For the text-containing cell, return its midpoint in [X, Y] coordinate format. 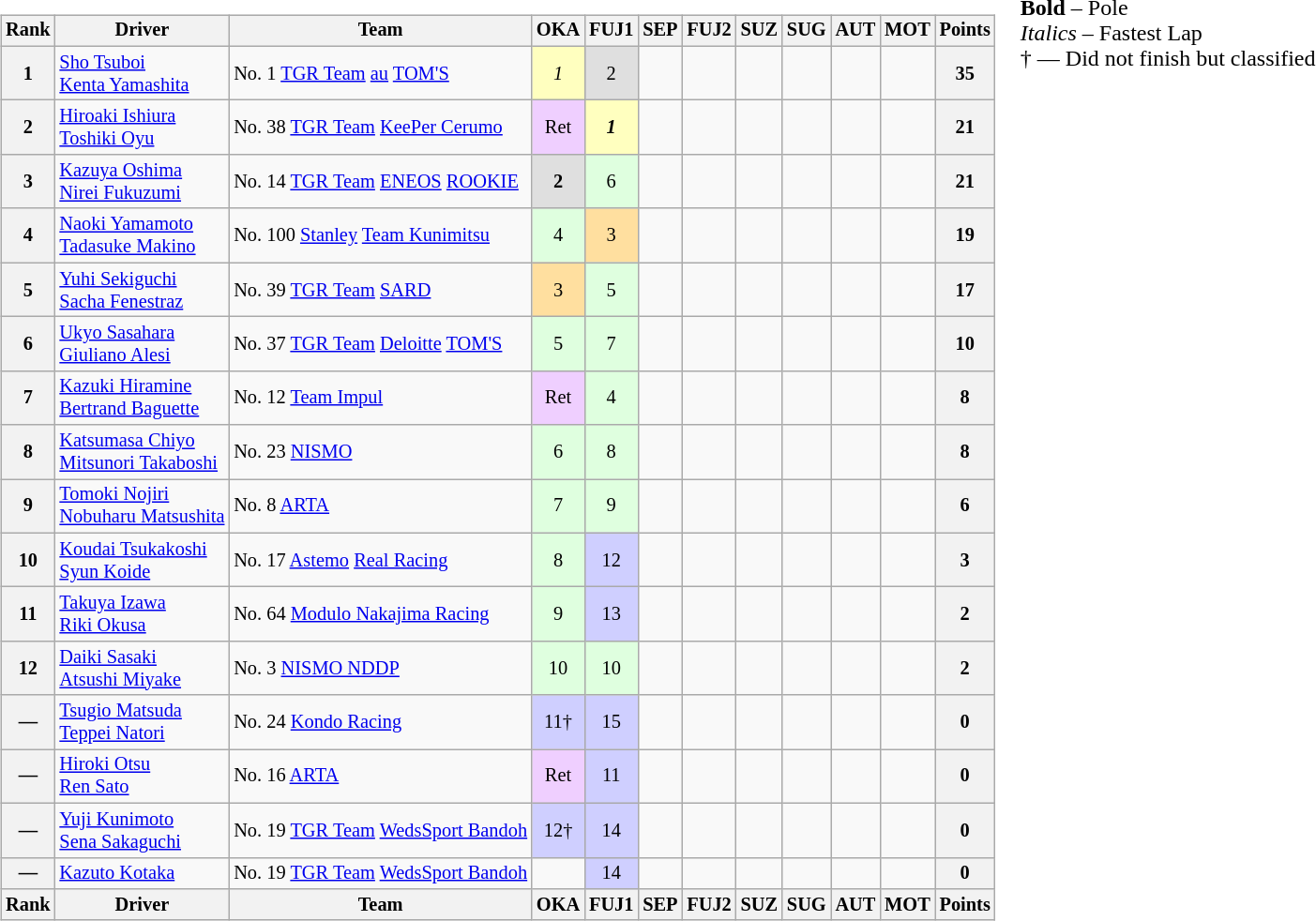
13 [612, 614]
Kazuya Oshima Nirei Fukuzumi [143, 182]
Hiroaki Ishiura Toshiki Oyu [143, 128]
Tomoki Nojiri Nobuharu Matsushita [143, 506]
No. 3 NISMO NDDP [381, 669]
Naoki Yamamoto Tadasuke Makino [143, 235]
No. 38 TGR Team KeePer Cerumo [381, 128]
No. 1 TGR Team au TOM'S [381, 73]
Hiroki Otsu Ren Sato [143, 777]
No. 39 TGR Team SARD [381, 290]
No. 24 Kondo Racing [381, 722]
12† [558, 830]
Tsugio Matsuda Teppei Natori [143, 722]
No. 14 TGR Team ENEOS ROOKIE [381, 182]
17 [965, 290]
No. 17 Astemo Real Racing [381, 560]
No. 23 NISMO [381, 452]
Kazuki Hiramine Bertrand Baguette [143, 398]
Takuya Izawa Riki Okusa [143, 614]
Yuji Kunimoto Sena Sakaguchi [143, 830]
No. 8 ARTA [381, 506]
Yuhi Sekiguchi Sacha Fenestraz [143, 290]
No. 12 Team Impul [381, 398]
No. 64 Modulo Nakajima Racing [381, 614]
11† [558, 722]
35 [965, 73]
Sho Tsuboi Kenta Yamashita [143, 73]
15 [612, 722]
Daiki Sasaki Atsushi Miyake [143, 669]
Koudai Tsukakoshi Syun Koide [143, 560]
19 [965, 235]
No. 100 Stanley Team Kunimitsu [381, 235]
Kazuto Kotaka [143, 873]
No. 37 TGR Team Deloitte TOM'S [381, 344]
No. 16 ARTA [381, 777]
Ukyo Sasahara Giuliano Alesi [143, 344]
Katsumasa Chiyo Mitsunori Takaboshi [143, 452]
